Pinpoint the cell where the given text exists, returning its (X, Y) midpoint coordinate. 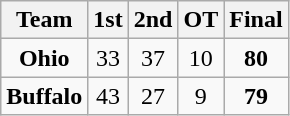
Team (44, 20)
2nd (153, 20)
33 (108, 58)
37 (153, 58)
79 (256, 96)
9 (201, 96)
80 (256, 58)
10 (201, 58)
Final (256, 20)
OT (201, 20)
1st (108, 20)
Ohio (44, 58)
43 (108, 96)
Buffalo (44, 96)
27 (153, 96)
